Find where the given text appears and provide that cell's center as (x, y) coordinate. 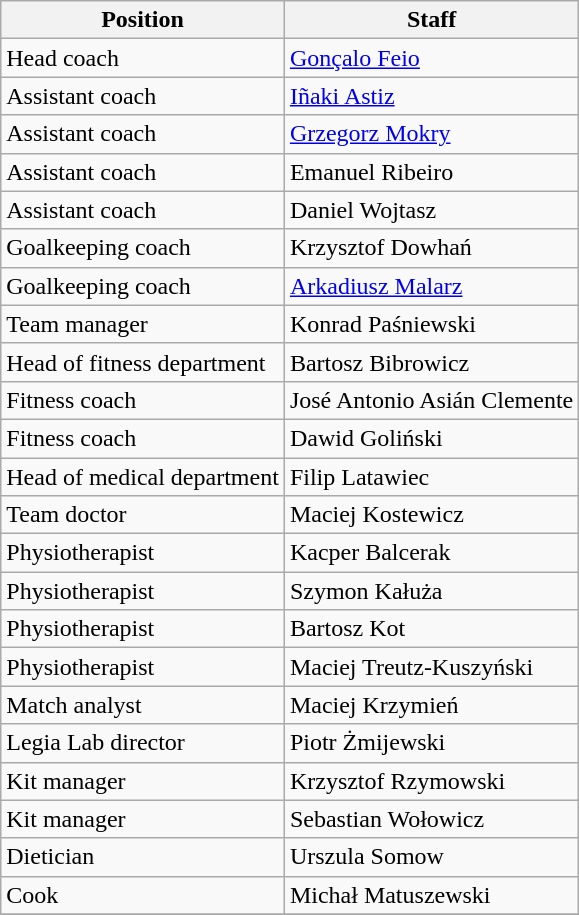
Team doctor (143, 515)
Grzegorz Mokry (431, 134)
Maciej Treutz-Kuszyński (431, 667)
Daniel Wojtasz (431, 210)
Piotr Żmijewski (431, 743)
Iñaki Astiz (431, 96)
Michał Matuszewski (431, 895)
Cook (143, 895)
Team manager (143, 324)
Position (143, 20)
Match analyst (143, 705)
Szymon Kałuża (431, 591)
José Antonio Asián Clemente (431, 400)
Filip Latawiec (431, 477)
Kacper Balcerak (431, 553)
Arkadiusz Malarz (431, 286)
Bartosz Bibrowicz (431, 362)
Head coach (143, 58)
Gonçalo Feio (431, 58)
Krzysztof Rzymowski (431, 781)
Legia Lab director (143, 743)
Bartosz Kot (431, 629)
Emanuel Ribeiro (431, 172)
Head of fitness department (143, 362)
Dawid Goliński (431, 438)
Maciej Kostewicz (431, 515)
Krzysztof Dowhań (431, 248)
Maciej Krzymień (431, 705)
Konrad Paśniewski (431, 324)
Staff (431, 20)
Urszula Somow (431, 857)
Sebastian Wołowicz (431, 819)
Head of medical department (143, 477)
Dietician (143, 857)
